Pinpoint the cell where the given text exists, returning its [X, Y] midpoint coordinate. 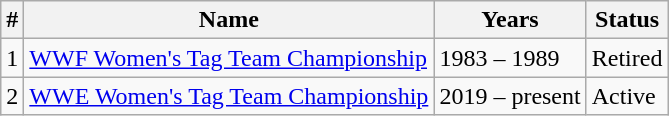
Active [627, 96]
1983 – 1989 [510, 58]
2019 – present [510, 96]
WWF Women's Tag Team Championship [229, 58]
2 [12, 96]
# [12, 20]
Retired [627, 58]
Years [510, 20]
Status [627, 20]
WWE Women's Tag Team Championship [229, 96]
1 [12, 58]
Name [229, 20]
